Identify which cell holds the provided text, then report its (x, y) central coordinate. 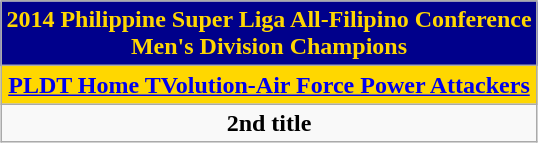
PLDT Home TVolution-Air Force Power Attackers (269, 85)
2014 Philippine Super Liga All-Filipino ConferenceMen's Division Champions (269, 34)
2nd title (269, 123)
